Find where the given text appears and provide that cell's center as (X, Y) coordinate. 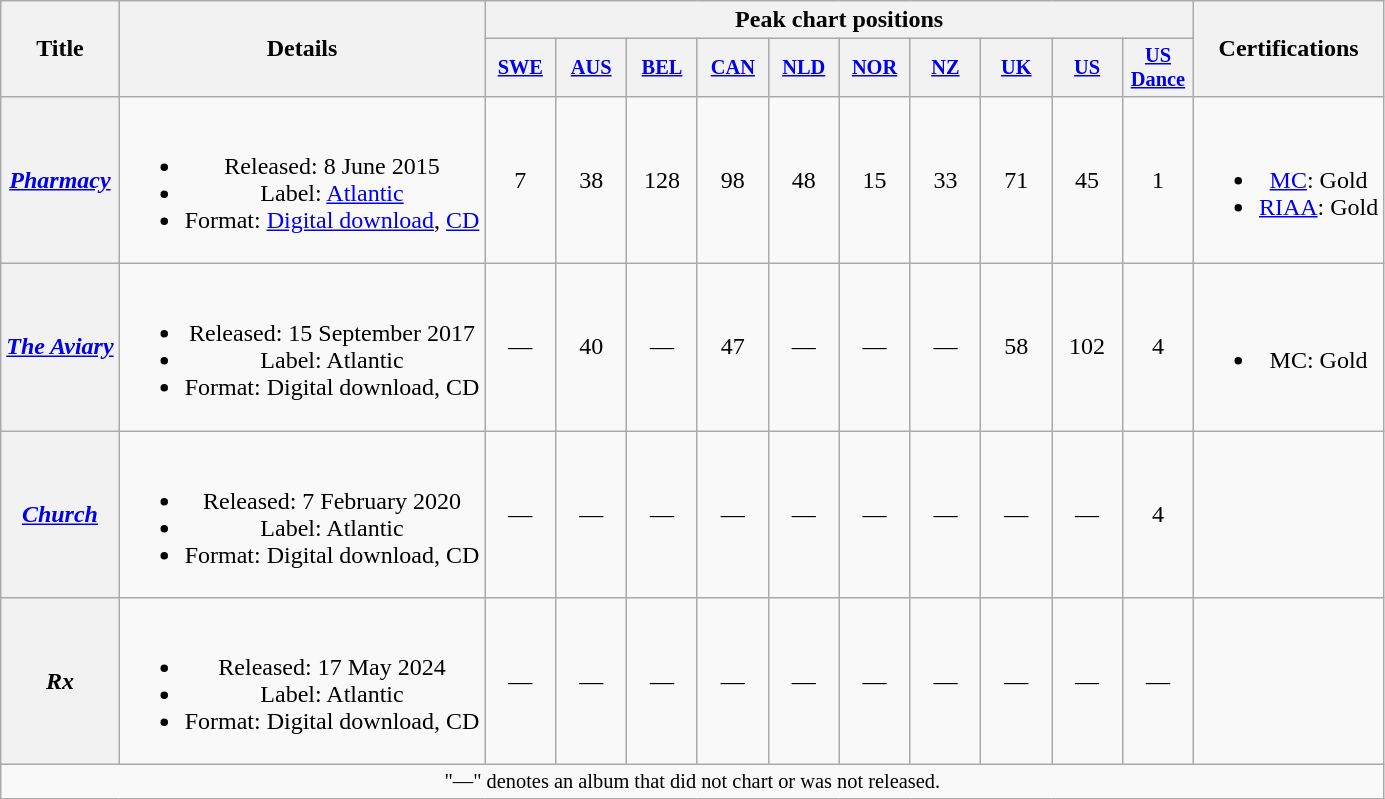
NOR (874, 68)
47 (732, 348)
Released: 7 February 2020Label: AtlanticFormat: Digital download, CD (302, 514)
40 (592, 348)
45 (1088, 180)
33 (946, 180)
Church (60, 514)
58 (1016, 348)
Rx (60, 682)
NLD (804, 68)
Details (302, 49)
SWE (520, 68)
NZ (946, 68)
Released: 8 June 2015Label: AtlanticFormat: Digital download, CD (302, 180)
CAN (732, 68)
MC: GoldRIAA: Gold (1288, 180)
The Aviary (60, 348)
BEL (662, 68)
US (1088, 68)
UK (1016, 68)
Title (60, 49)
MC: Gold (1288, 348)
71 (1016, 180)
7 (520, 180)
Pharmacy (60, 180)
15 (874, 180)
98 (732, 180)
US Dance (1158, 68)
Peak chart positions (840, 20)
Released: 17 May 2024Label: AtlanticFormat: Digital download, CD (302, 682)
Released: 15 September 2017Label: AtlanticFormat: Digital download, CD (302, 348)
AUS (592, 68)
"—" denotes an album that did not chart or was not released. (692, 782)
1 (1158, 180)
102 (1088, 348)
128 (662, 180)
38 (592, 180)
Certifications (1288, 49)
48 (804, 180)
